Return the [x, y] coordinate for the center point of the cell that contains the specified text.  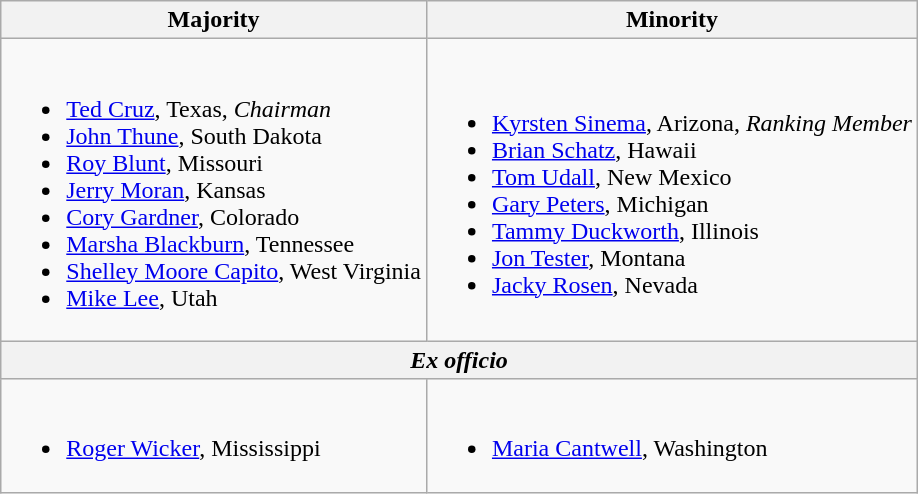
Majority [214, 20]
Minority [672, 20]
Ex officio [460, 360]
Maria Cantwell, Washington [672, 436]
Roger Wicker, Mississippi [214, 436]
